Locate the cell with the specified text and output its [X, Y] center coordinate. 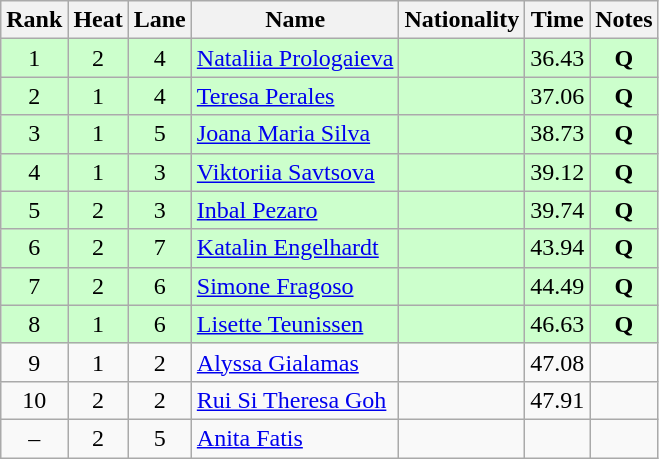
Nationality [462, 20]
39.12 [558, 172]
47.91 [558, 400]
Rui Si Theresa Goh [295, 400]
47.08 [558, 362]
36.43 [558, 58]
Teresa Perales [295, 96]
Viktoriia Savtsova [295, 172]
43.94 [558, 248]
Heat [98, 20]
10 [34, 400]
37.06 [558, 96]
Rank [34, 20]
Lane [160, 20]
9 [34, 362]
– [34, 438]
39.74 [558, 210]
Lisette Teunissen [295, 324]
Anita Fatis [295, 438]
Inbal Pezaro [295, 210]
Name [295, 20]
46.63 [558, 324]
38.73 [558, 134]
44.49 [558, 286]
Alyssa Gialamas [295, 362]
Time [558, 20]
Nataliia Prologaieva [295, 58]
Joana Maria Silva [295, 134]
Notes [624, 20]
Katalin Engelhardt [295, 248]
Simone Fragoso [295, 286]
8 [34, 324]
